Scan for the cell matching the given text and deliver its (X, Y) coordinate at center. 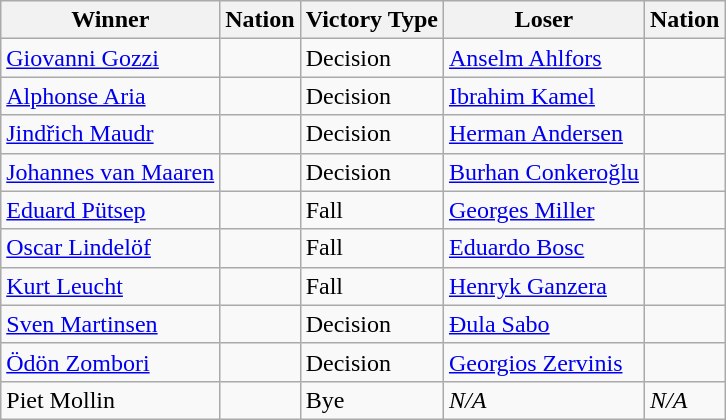
Eduard Pütsep (110, 210)
Oscar Lindelöf (110, 248)
Anselm Ahlfors (544, 58)
Ödön Zombori (110, 362)
Georgios Zervinis (544, 362)
Eduardo Bosc (544, 248)
Ibrahim Kamel (544, 96)
Alphonse Aria (110, 96)
Johannes van Maaren (110, 172)
Bye (372, 400)
Georges Miller (544, 210)
Sven Martinsen (110, 324)
Piet Mollin (110, 400)
Victory Type (372, 20)
Henryk Ganzera (544, 286)
Loser (544, 20)
Kurt Leucht (110, 286)
Giovanni Gozzi (110, 58)
Herman Andersen (544, 134)
Burhan Conkeroğlu (544, 172)
Ðula Sabo (544, 324)
Winner (110, 20)
Jindřich Maudr (110, 134)
